Identify which cell holds the provided text, then report its (X, Y) central coordinate. 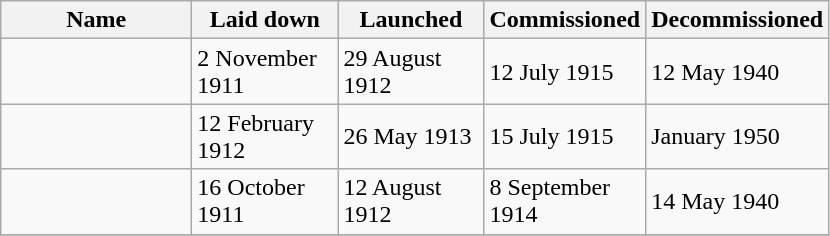
15 July 1915 (565, 136)
12 July 1915 (565, 72)
16 October 1911 (265, 202)
January 1950 (738, 136)
12 February 1912 (265, 136)
14 May 1940 (738, 202)
Name (96, 20)
26 May 1913 (411, 136)
Laid down (265, 20)
12 August 1912 (411, 202)
8 September 1914 (565, 202)
Launched (411, 20)
2 November 1911 (265, 72)
29 August 1912 (411, 72)
Decommissioned (738, 20)
Commissioned (565, 20)
12 May 1940 (738, 72)
